Provide the [x, y] coordinate of the cell's center where the given text is located.  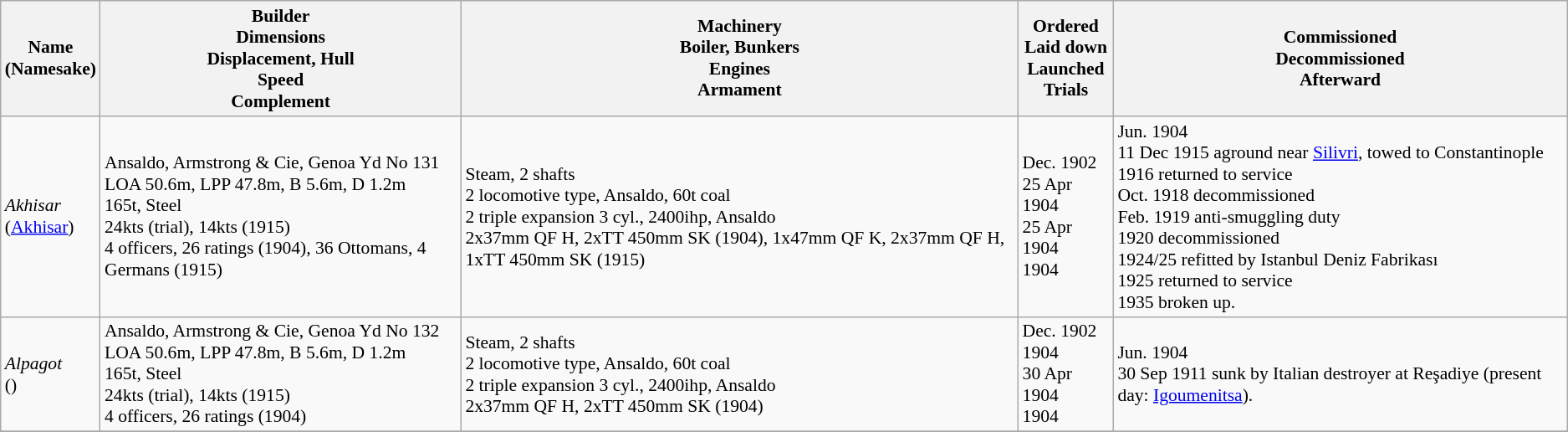
Steam, 2 shafts2 locomotive type, Ansaldo, 60t coal2 triple expansion 3 cyl., 2400ihp, Ansaldo2x37mm QF H, 2xTT 450mm SK (1904) [739, 374]
Dec. 190225 Apr 190425 Apr 19041904 [1066, 217]
Akhisar(Akhisar) [50, 217]
BuilderDimensionsDisplacement, HullSpeedComplement [281, 59]
OrderedLaid downLaunchedTrials [1066, 59]
Dec. 1902190430 Apr 19041904 [1066, 374]
Ansaldo, Armstrong & Cie, Genoa Yd No 132LOA 50.6m, LPP 47.8m, B 5.6m, D 1.2m165t, Steel24kts (trial), 14kts (1915)4 officers, 26 ratings (1904) [281, 374]
Name(Namesake) [50, 59]
CommissionedDecommissionedAfterward [1340, 59]
Jun. 190430 Sep 1911 sunk by Italian destroyer at Reşadiye (present day: Igoumenitsa). [1340, 374]
Alpagot() [50, 374]
MachineryBoiler, BunkersEnginesArmament [739, 59]
